Scan for the cell matching the given text and deliver its [x, y] coordinate at center. 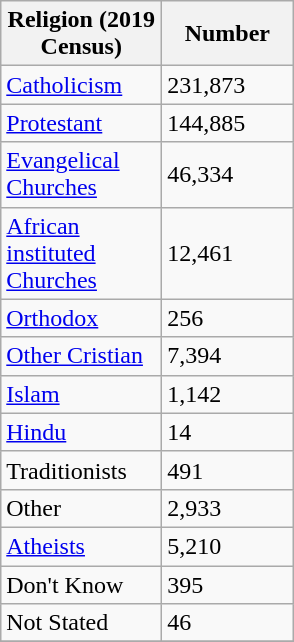
Other [82, 508]
Don't Know [82, 585]
Traditionists [82, 470]
395 [228, 585]
14 [228, 432]
1,142 [228, 394]
144,885 [228, 123]
491 [228, 470]
Orthodox [82, 318]
46 [228, 623]
12,461 [228, 253]
Religion (2019 Census) [82, 34]
2,933 [228, 508]
Protestant [82, 123]
African instituted Churches [82, 253]
7,394 [228, 356]
Catholicism [82, 85]
46,334 [228, 174]
231,873 [228, 85]
Hindu [82, 432]
5,210 [228, 546]
Number [228, 34]
Other Cristian [82, 356]
Evangelical Churches [82, 174]
Not Stated [82, 623]
256 [228, 318]
Islam [82, 394]
Atheists [82, 546]
